Search for the cell housing the specified text and yield its (X, Y) center coordinate. 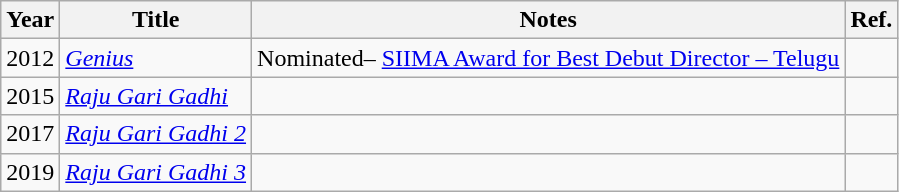
2017 (30, 134)
Ref. (872, 20)
Raju Gari Gadhi 3 (156, 172)
Nominated– SIIMA Award for Best Debut Director – Telugu (548, 58)
2012 (30, 58)
2019 (30, 172)
Genius (156, 58)
Year (30, 20)
Raju Gari Gadhi (156, 96)
2015 (30, 96)
Raju Gari Gadhi 2 (156, 134)
Title (156, 20)
Notes (548, 20)
